Return the (x, y) coordinate for the center point of the cell that contains the specified text.  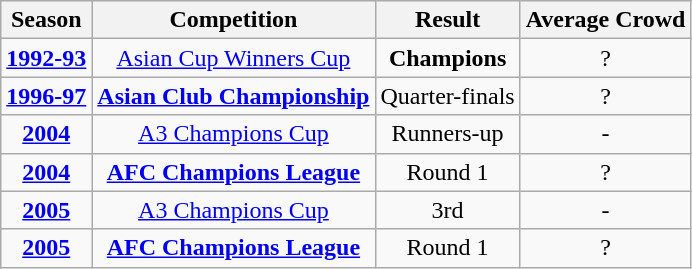
Asian Cup Winners Cup (234, 58)
Asian Club Championship (234, 96)
Competition (234, 20)
Result (448, 20)
Quarter-finals (448, 96)
Average Crowd (606, 20)
Runners-up (448, 134)
1992-93 (46, 58)
3rd (448, 210)
Season (46, 20)
Champions (448, 58)
1996-97 (46, 96)
